Determine the [X, Y] coordinate at the center of the cell enclosing the given text.  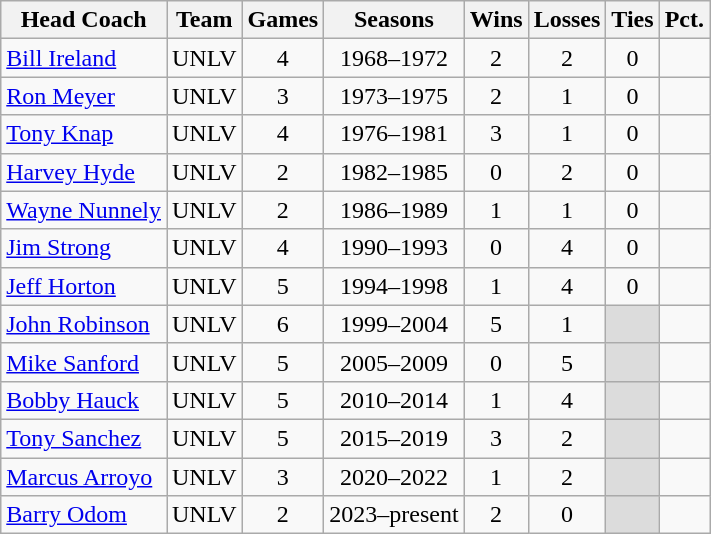
Bill Ireland [84, 58]
Mike Sanford [84, 362]
1999–2004 [394, 324]
Harvey Hyde [84, 172]
1968–1972 [394, 58]
2020–2022 [394, 477]
Tony Sanchez [84, 438]
Bobby Hauck [84, 400]
1990–1993 [394, 248]
2023–present [394, 515]
Jeff Horton [84, 286]
6 [283, 324]
1994–1998 [394, 286]
Jim Strong [84, 248]
Head Coach [84, 20]
Ties [632, 20]
Team [204, 20]
Wayne Nunnely [84, 210]
2010–2014 [394, 400]
Wins [496, 20]
1976–1981 [394, 134]
Marcus Arroyo [84, 477]
1986–1989 [394, 210]
Games [283, 20]
2015–2019 [394, 438]
Pct. [684, 20]
Barry Odom [84, 515]
2005–2009 [394, 362]
Ron Meyer [84, 96]
1973–1975 [394, 96]
1982–1985 [394, 172]
Seasons [394, 20]
Tony Knap [84, 134]
Losses [567, 20]
John Robinson [84, 324]
